Capture the cell that displays the provided text and extract its [X, Y] central coordinate. 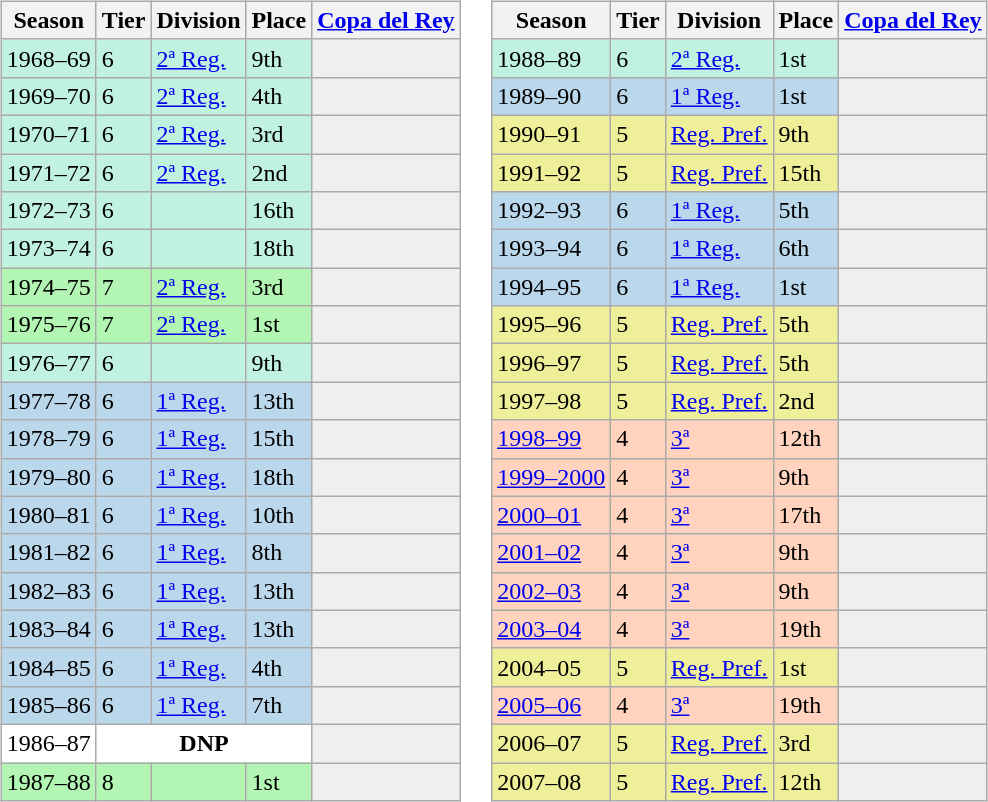
1987–88 [48, 781]
DNP [204, 743]
1989–90 [552, 96]
1970–71 [48, 134]
1988–89 [552, 58]
1980–81 [48, 515]
1968–69 [48, 58]
1982–83 [48, 591]
1981–82 [48, 553]
2003–04 [552, 629]
2005–06 [552, 705]
1979–80 [48, 477]
1976–77 [48, 363]
1998–99 [552, 439]
8 [124, 781]
2004–05 [552, 667]
1996–97 [552, 363]
1971–72 [48, 173]
1992–93 [552, 211]
1975–76 [48, 325]
1986–87 [48, 743]
16th [279, 211]
2002–03 [552, 591]
1997–98 [552, 401]
10th [279, 515]
1984–85 [48, 667]
1969–70 [48, 96]
2007–08 [552, 781]
1994–95 [552, 287]
6th [806, 249]
1991–92 [552, 173]
1973–74 [48, 249]
17th [806, 515]
2006–07 [552, 743]
1985–86 [48, 705]
1977–78 [48, 401]
1999–2000 [552, 477]
1972–73 [48, 211]
1990–91 [552, 134]
2001–02 [552, 553]
1974–75 [48, 287]
1978–79 [48, 439]
1983–84 [48, 629]
8th [279, 553]
2000–01 [552, 515]
1993–94 [552, 249]
7th [279, 705]
1995–96 [552, 325]
